Search for the cell housing the specified text and yield its [x, y] center coordinate. 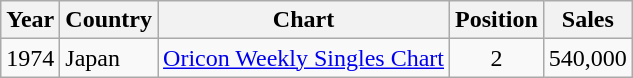
Japan [109, 58]
540,000 [588, 58]
Oricon Weekly Singles Chart [304, 58]
Year [30, 20]
Sales [588, 20]
Position [497, 20]
2 [497, 58]
Country [109, 20]
Chart [304, 20]
1974 [30, 58]
